Extract the [X, Y] coordinate from the center of the cell holding the provided text.  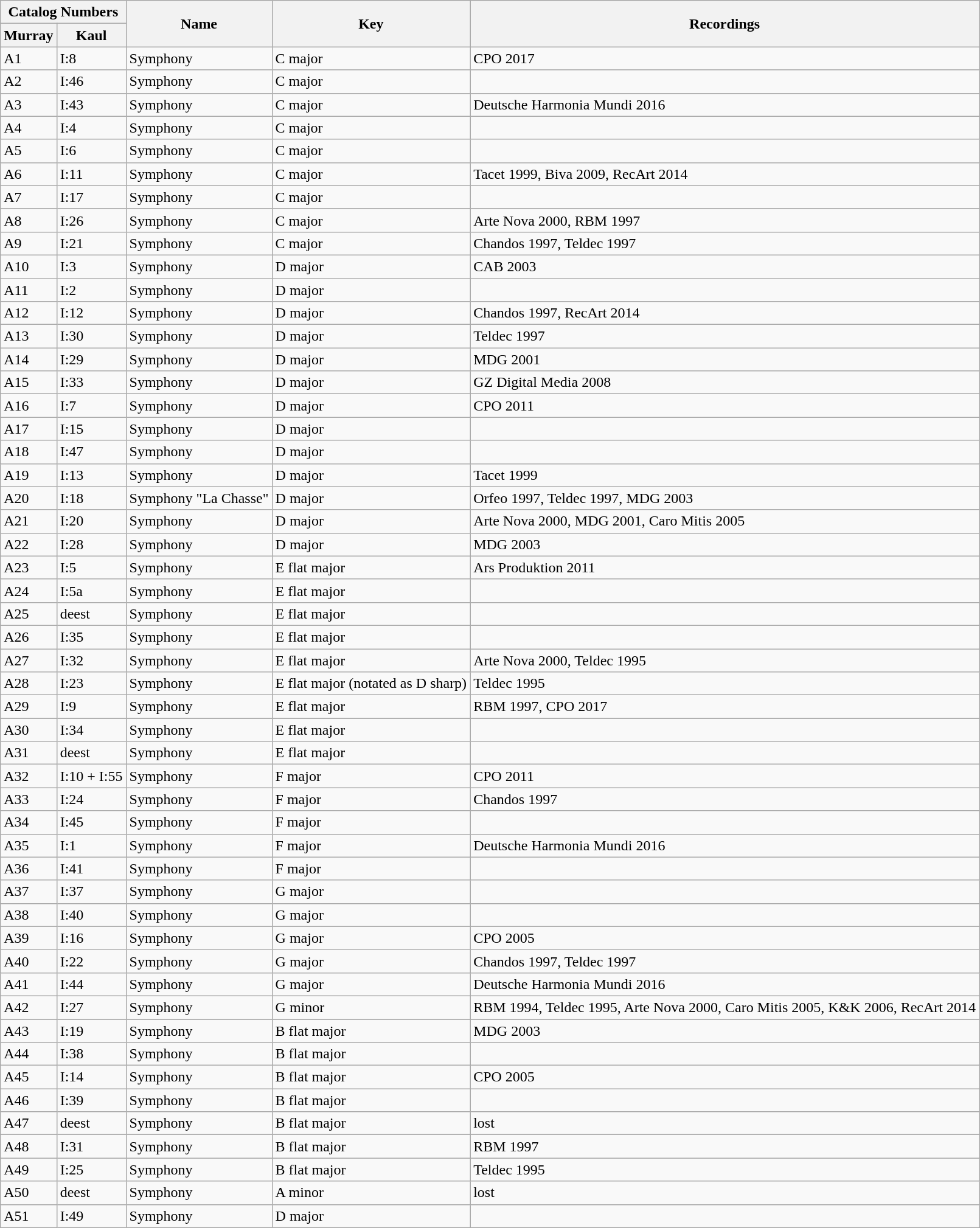
I:1 [91, 845]
A12 [29, 313]
I:28 [91, 544]
A41 [29, 984]
I:45 [91, 822]
I:8 [91, 58]
A39 [29, 938]
I:35 [91, 637]
A43 [29, 1031]
A7 [29, 197]
E flat major (notated as D sharp) [371, 684]
A44 [29, 1054]
A27 [29, 660]
A42 [29, 1007]
G minor [371, 1007]
I:47 [91, 452]
Tacet 1999, Biva 2009, RecArt 2014 [725, 174]
I:49 [91, 1216]
GZ Digital Media 2008 [725, 383]
A9 [29, 243]
A5 [29, 151]
A37 [29, 892]
A48 [29, 1146]
A20 [29, 498]
I:41 [91, 869]
A51 [29, 1216]
Name [199, 24]
RBM 1997, CPO 2017 [725, 707]
A34 [29, 822]
A30 [29, 730]
A25 [29, 614]
A45 [29, 1077]
A47 [29, 1123]
A38 [29, 915]
I:5a [91, 591]
I:29 [91, 359]
A40 [29, 961]
I:10 + I:55 [91, 776]
Ars Produktion 2011 [725, 567]
I:26 [91, 220]
I:14 [91, 1077]
A11 [29, 290]
I:40 [91, 915]
Key [371, 24]
A22 [29, 544]
Arte Nova 2000, MDG 2001, Caro Mitis 2005 [725, 521]
I:19 [91, 1031]
A24 [29, 591]
A31 [29, 753]
RBM 1994, Teldec 1995, Arte Nova 2000, Caro Mitis 2005, K&K 2006, RecArt 2014 [725, 1007]
I:3 [91, 266]
A10 [29, 266]
A minor [371, 1193]
A26 [29, 637]
I:23 [91, 684]
A36 [29, 869]
CAB 2003 [725, 266]
A6 [29, 174]
Catalog Numbers [63, 12]
A14 [29, 359]
MDG 2001 [725, 359]
A17 [29, 429]
I:13 [91, 475]
A28 [29, 684]
A35 [29, 845]
A16 [29, 406]
Arte Nova 2000, RBM 1997 [725, 220]
A32 [29, 776]
I:27 [91, 1007]
Orfeo 1997, Teldec 1997, MDG 2003 [725, 498]
I:31 [91, 1146]
I:11 [91, 174]
I:6 [91, 151]
A23 [29, 567]
I:22 [91, 961]
A50 [29, 1193]
Chandos 1997, RecArt 2014 [725, 313]
I:9 [91, 707]
I:46 [91, 82]
I:4 [91, 128]
I:24 [91, 799]
I:25 [91, 1170]
A29 [29, 707]
I:12 [91, 313]
A33 [29, 799]
I:37 [91, 892]
Arte Nova 2000, Teldec 1995 [725, 660]
A3 [29, 105]
Recordings [725, 24]
A15 [29, 383]
Teldec 1997 [725, 336]
A8 [29, 220]
I:33 [91, 383]
Murray [29, 35]
Tacet 1999 [725, 475]
Symphony "La Chasse" [199, 498]
I:7 [91, 406]
I:34 [91, 730]
I:15 [91, 429]
Kaul [91, 35]
A13 [29, 336]
A46 [29, 1100]
I:16 [91, 938]
A4 [29, 128]
A1 [29, 58]
I:44 [91, 984]
A19 [29, 475]
A2 [29, 82]
A49 [29, 1170]
I:5 [91, 567]
Chandos 1997 [725, 799]
I:2 [91, 290]
CPO 2017 [725, 58]
I:38 [91, 1054]
I:39 [91, 1100]
RBM 1997 [725, 1146]
I:20 [91, 521]
A18 [29, 452]
I:30 [91, 336]
I:17 [91, 197]
I:43 [91, 105]
A21 [29, 521]
I:21 [91, 243]
I:18 [91, 498]
I:32 [91, 660]
